Extract the [x, y] coordinate from the center of the cell holding the provided text.  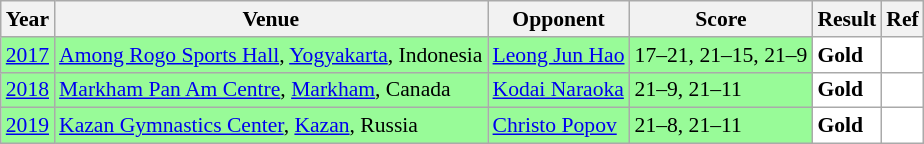
Ref [902, 19]
Score [722, 19]
2017 [28, 55]
21–9, 21–11 [722, 90]
Christo Popov [559, 126]
Year [28, 19]
17–21, 21–15, 21–9 [722, 55]
Leong Jun Hao [559, 55]
Kodai Naraoka [559, 90]
Venue [270, 19]
Opponent [559, 19]
Markham Pan Am Centre, Markham, Canada [270, 90]
21–8, 21–11 [722, 126]
Among Rogo Sports Hall, Yogyakarta, Indonesia [270, 55]
2019 [28, 126]
2018 [28, 90]
Result [846, 19]
Kazan Gymnastics Center, Kazan, Russia [270, 126]
